Extract the (X, Y) coordinate from the center of the cell holding the provided text.  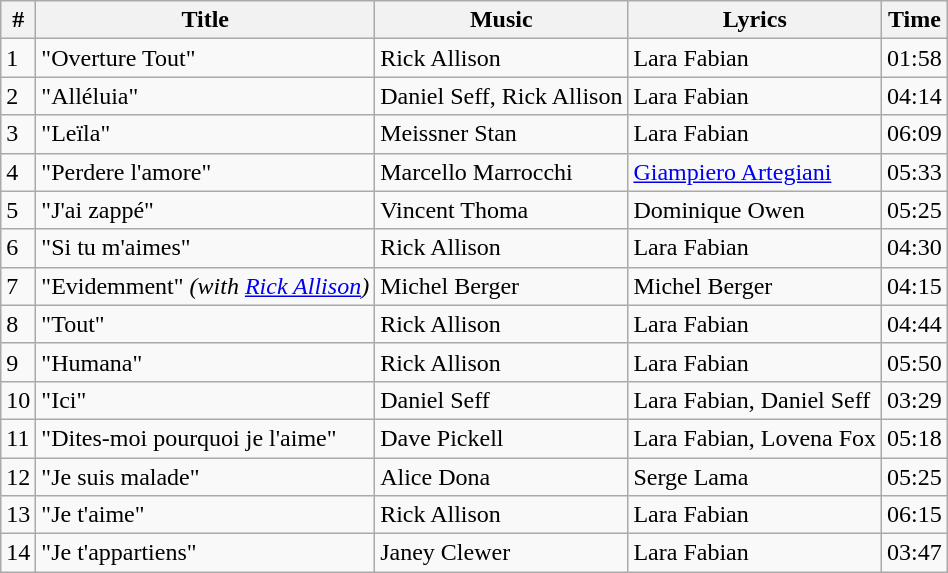
01:58 (915, 58)
11 (18, 438)
"J'ai zappé" (206, 210)
Marcello Marrocchi (502, 172)
03:47 (915, 553)
"Perdere l'amore" (206, 172)
05:33 (915, 172)
"Ici" (206, 400)
# (18, 20)
"Je t'aime" (206, 515)
04:30 (915, 248)
Janey Clewer (502, 553)
Music (502, 20)
Alice Dona (502, 477)
05:18 (915, 438)
03:29 (915, 400)
Lara Fabian, Lovena Fox (755, 438)
"Tout" (206, 324)
Time (915, 20)
06:09 (915, 134)
04:15 (915, 286)
Serge Lama (755, 477)
10 (18, 400)
12 (18, 477)
"Je suis malade" (206, 477)
1 (18, 58)
05:50 (915, 362)
06:15 (915, 515)
2 (18, 96)
Dominique Owen (755, 210)
3 (18, 134)
"Alléluia" (206, 96)
Title (206, 20)
5 (18, 210)
9 (18, 362)
Lyrics (755, 20)
6 (18, 248)
14 (18, 553)
4 (18, 172)
Meissner Stan (502, 134)
Dave Pickell (502, 438)
"Dites-moi pourquoi je l'aime" (206, 438)
Giampiero Artegiani (755, 172)
Lara Fabian, Daniel Seff (755, 400)
"Evidemment" (with Rick Allison) (206, 286)
04:44 (915, 324)
04:14 (915, 96)
"Humana" (206, 362)
Vincent Thoma (502, 210)
Daniel Seff (502, 400)
"Overture Tout" (206, 58)
"Si tu m'aimes" (206, 248)
7 (18, 286)
"Je t'appartiens" (206, 553)
Daniel Seff, Rick Allison (502, 96)
"Leïla" (206, 134)
13 (18, 515)
8 (18, 324)
